Detect which cell encompasses the target text, then output its (x, y) center coordinate. 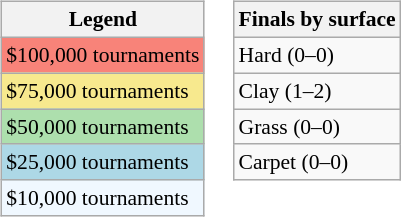
Legend (102, 20)
Hard (0–0) (318, 55)
Carpet (0–0) (318, 162)
$10,000 tournaments (102, 198)
Finals by surface (318, 20)
Clay (1–2) (318, 91)
$100,000 tournaments (102, 55)
Grass (0–0) (318, 127)
$25,000 tournaments (102, 162)
$75,000 tournaments (102, 91)
$50,000 tournaments (102, 127)
